Pinpoint the cell where the given text exists, returning its (X, Y) midpoint coordinate. 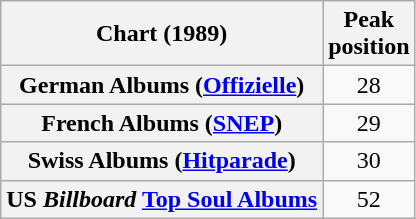
Peakposition (369, 34)
28 (369, 85)
Chart (1989) (162, 34)
US Billboard Top Soul Albums (162, 199)
52 (369, 199)
German Albums (Offizielle) (162, 85)
French Albums (SNEP) (162, 123)
Swiss Albums (Hitparade) (162, 161)
30 (369, 161)
29 (369, 123)
